Output the [x, y] coordinate of the center of the cell containing the given text.  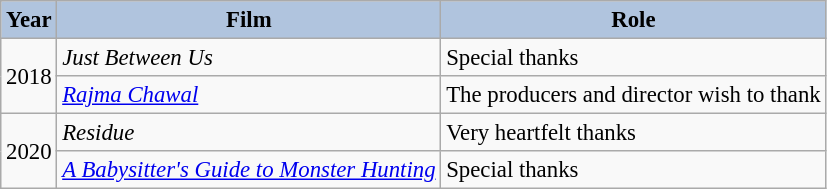
Just Between Us [249, 58]
Year [29, 20]
The producers and director wish to thank [634, 95]
Residue [249, 133]
Very heartfelt thanks [634, 133]
Rajma Chawal [249, 95]
A Babysitter's Guide to Monster Hunting [249, 170]
Role [634, 20]
2020 [29, 152]
Film [249, 20]
2018 [29, 76]
